Pinpoint the cell where the given text exists, returning its (x, y) midpoint coordinate. 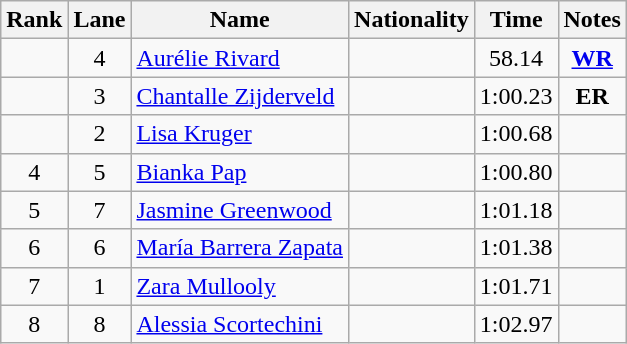
Aurélie Rivard (240, 58)
2 (100, 134)
ER (592, 96)
Bianka Pap (240, 172)
1:00.23 (516, 96)
1:01.18 (516, 210)
Name (240, 20)
Jasmine Greenwood (240, 210)
Alessia Scortechini (240, 324)
Chantalle Zijderveld (240, 96)
58.14 (516, 58)
1:02.97 (516, 324)
WR (592, 58)
1:01.38 (516, 248)
Lisa Kruger (240, 134)
Rank (34, 20)
Zara Mullooly (240, 286)
1 (100, 286)
3 (100, 96)
Lane (100, 20)
María Barrera Zapata (240, 248)
1:00.80 (516, 172)
Nationality (412, 20)
1:01.71 (516, 286)
Notes (592, 20)
1:00.68 (516, 134)
Time (516, 20)
